Return (X, Y) of the center of cell containing provided text 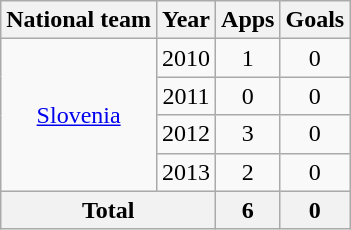
2011 (186, 96)
2 (248, 172)
Goals (315, 20)
Year (186, 20)
National team (79, 20)
3 (248, 134)
2013 (186, 172)
1 (248, 58)
Total (108, 210)
6 (248, 210)
2010 (186, 58)
Apps (248, 20)
Slovenia (79, 115)
2012 (186, 134)
